Output the [X, Y] coordinate of the center of the cell containing the given text.  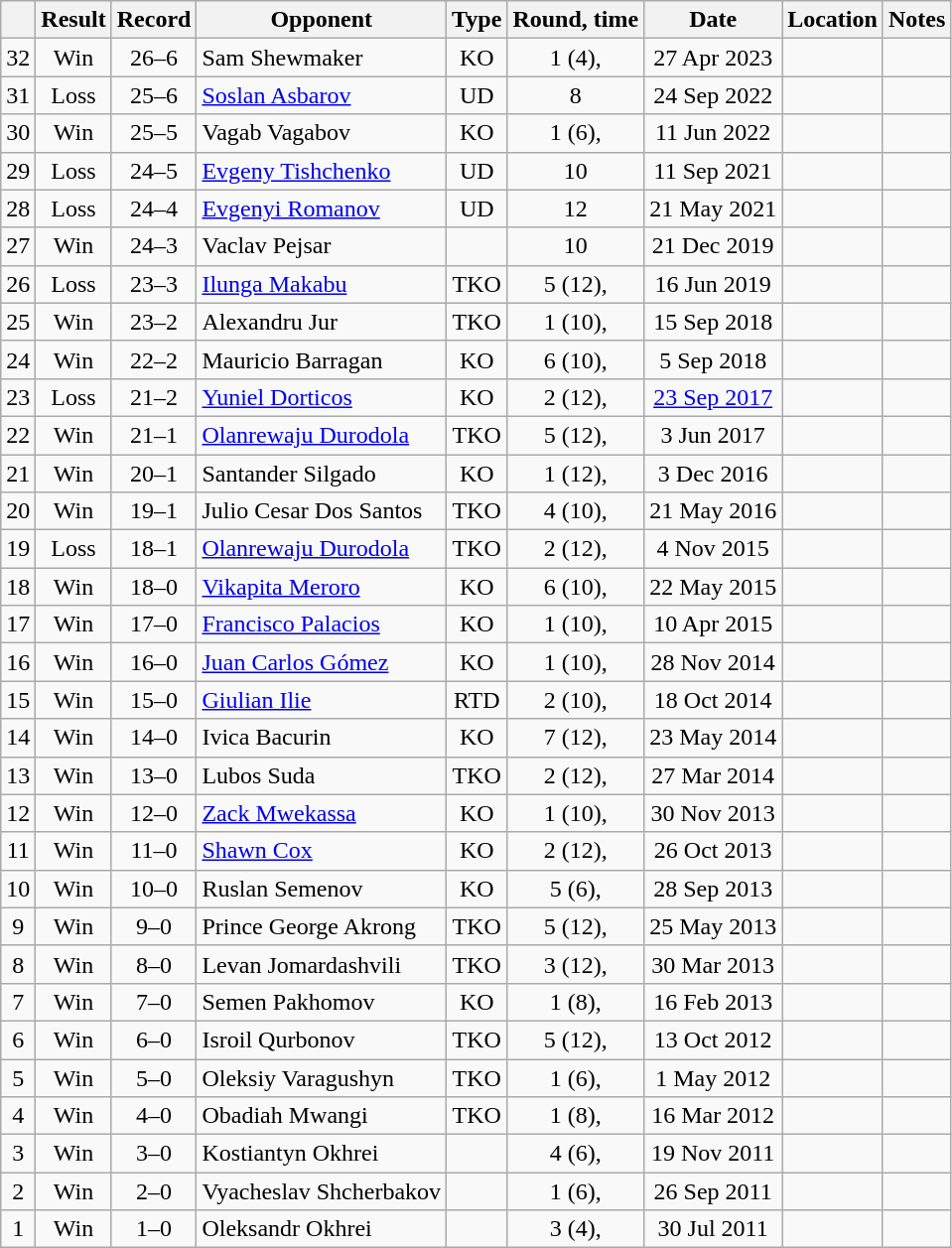
1 [18, 1229]
27 Mar 2014 [713, 775]
23 May 2014 [713, 738]
3 (12), [576, 964]
5 (6), [576, 889]
16 [18, 662]
29 [18, 171]
22 May 2015 [713, 587]
4 (6), [576, 1154]
3 Jun 2017 [713, 435]
Yuniel Dorticos [322, 397]
RTD [476, 700]
3–0 [154, 1154]
3 Dec 2016 [713, 474]
19 Nov 2011 [713, 1154]
18–0 [154, 587]
Giulian Ilie [322, 700]
Isroil Qurbonov [322, 1040]
Mauricio Barragan [322, 359]
Obadiah Mwangi [322, 1116]
15 [18, 700]
30 [18, 133]
8–0 [154, 964]
Opponent [322, 20]
28 [18, 208]
Vagab Vagabov [322, 133]
19–1 [154, 511]
25 [18, 322]
11 [18, 851]
16–0 [154, 662]
30 Mar 2013 [713, 964]
4 (10), [576, 511]
1 (12), [576, 474]
Alexandru Jur [322, 322]
Ruslan Semenov [322, 889]
21–1 [154, 435]
14 [18, 738]
18 Oct 2014 [713, 700]
22 [18, 435]
7 (12), [576, 738]
12–0 [154, 813]
25–6 [154, 95]
Notes [916, 20]
25 May 2013 [713, 926]
Francisco Palacios [322, 624]
Kostiantyn Okhrei [322, 1154]
Juan Carlos Gómez [322, 662]
31 [18, 95]
24–4 [154, 208]
23–3 [154, 284]
Ivica Bacurin [322, 738]
18 [18, 587]
3 [18, 1154]
20–1 [154, 474]
Date [713, 20]
24–5 [154, 171]
Result [73, 20]
Type [476, 20]
14–0 [154, 738]
16 Feb 2013 [713, 1002]
28 Nov 2014 [713, 662]
Vyacheslav Shcherbakov [322, 1191]
9 [18, 926]
Levan Jomardashvili [322, 964]
7 [18, 1002]
25–5 [154, 133]
5 [18, 1077]
23 [18, 397]
13–0 [154, 775]
21 Dec 2019 [713, 246]
Lubos Suda [322, 775]
Round, time [576, 20]
Sam Shewmaker [322, 58]
5–0 [154, 1077]
4 [18, 1116]
Evgeny Tishchenko [322, 171]
Ilunga Makabu [322, 284]
19 [18, 549]
16 Jun 2019 [713, 284]
Soslan Asbarov [322, 95]
Evgenyi Romanov [322, 208]
Vikapita Meroro [322, 587]
Shawn Cox [322, 851]
26 Sep 2011 [713, 1191]
23–2 [154, 322]
24 [18, 359]
3 (4), [576, 1229]
6 [18, 1040]
11 Jun 2022 [713, 133]
17 [18, 624]
13 [18, 775]
10–0 [154, 889]
15 Sep 2018 [713, 322]
5 Sep 2018 [713, 359]
1–0 [154, 1229]
4–0 [154, 1116]
Prince George Akrong [322, 926]
1 May 2012 [713, 1077]
11–0 [154, 851]
Oleksandr Okhrei [322, 1229]
21 May 2016 [713, 511]
13 Oct 2012 [713, 1040]
Vaclav Pejsar [322, 246]
27 Apr 2023 [713, 58]
32 [18, 58]
26 Oct 2013 [713, 851]
30 Nov 2013 [713, 813]
26–6 [154, 58]
Location [833, 20]
21 [18, 474]
Oleksiy Varagushyn [322, 1077]
24–3 [154, 246]
Julio Cesar Dos Santos [322, 511]
28 Sep 2013 [713, 889]
7–0 [154, 1002]
2–0 [154, 1191]
18–1 [154, 549]
1 (4), [576, 58]
23 Sep 2017 [713, 397]
26 [18, 284]
17–0 [154, 624]
21 May 2021 [713, 208]
24 Sep 2022 [713, 95]
9–0 [154, 926]
16 Mar 2012 [713, 1116]
4 Nov 2015 [713, 549]
6–0 [154, 1040]
15–0 [154, 700]
27 [18, 246]
Santander Silgado [322, 474]
22–2 [154, 359]
11 Sep 2021 [713, 171]
Zack Mwekassa [322, 813]
2 (10), [576, 700]
30 Jul 2011 [713, 1229]
10 Apr 2015 [713, 624]
21–2 [154, 397]
20 [18, 511]
2 [18, 1191]
Semen Pakhomov [322, 1002]
Record [154, 20]
